Provide the (x, y) coordinate of the cell's center where the given text is located.  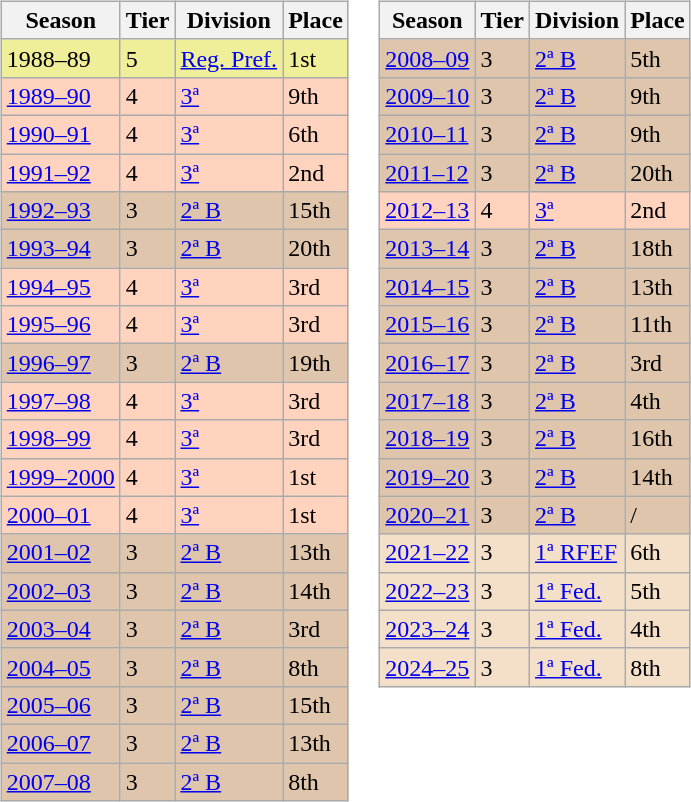
2015–16 (428, 325)
2012–13 (428, 211)
1995–96 (60, 325)
2019–20 (428, 477)
2006–07 (60, 743)
2020–21 (428, 515)
1994–95 (60, 287)
2022–23 (428, 591)
2002–03 (60, 591)
2009–10 (428, 96)
1992–93 (60, 211)
1988–89 (60, 58)
1993–94 (60, 249)
1996–97 (60, 363)
18th (658, 249)
2014–15 (428, 287)
1997–98 (60, 401)
11th (658, 325)
2004–05 (60, 667)
2017–18 (428, 401)
2007–08 (60, 781)
2011–12 (428, 173)
5 (148, 58)
2010–11 (428, 134)
1999–2000 (60, 477)
/ (658, 515)
2023–24 (428, 629)
2021–22 (428, 553)
2005–06 (60, 705)
1989–90 (60, 96)
16th (658, 439)
19th (316, 363)
1991–92 (60, 173)
1998–99 (60, 439)
2008–09 (428, 58)
2001–02 (60, 553)
2003–04 (60, 629)
Reg. Pref. (229, 58)
2000–01 (60, 515)
2016–17 (428, 363)
2018–19 (428, 439)
2013–14 (428, 249)
1ª RFEF (578, 553)
2024–25 (428, 667)
1990–91 (60, 134)
